Return the (X, Y) coordinate for the center point of the cell that contains the specified text.  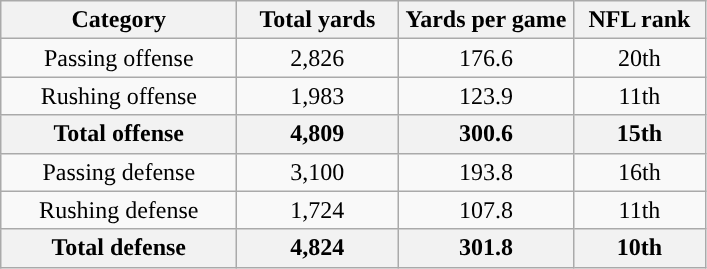
300.6 (486, 134)
3,100 (318, 172)
Passing defense (119, 172)
15th (640, 134)
Yards per game (486, 20)
301.8 (486, 248)
176.6 (486, 58)
20th (640, 58)
16th (640, 172)
Rushing defense (119, 210)
Passing offense (119, 58)
4,809 (318, 134)
107.8 (486, 210)
Total offense (119, 134)
Total defense (119, 248)
1,724 (318, 210)
4,824 (318, 248)
1,983 (318, 96)
193.8 (486, 172)
10th (640, 248)
NFL rank (640, 20)
Total yards (318, 20)
Category (119, 20)
Rushing offense (119, 96)
123.9 (486, 96)
2,826 (318, 58)
